Provide the [X, Y] coordinate of the cell's center where the given text is located.  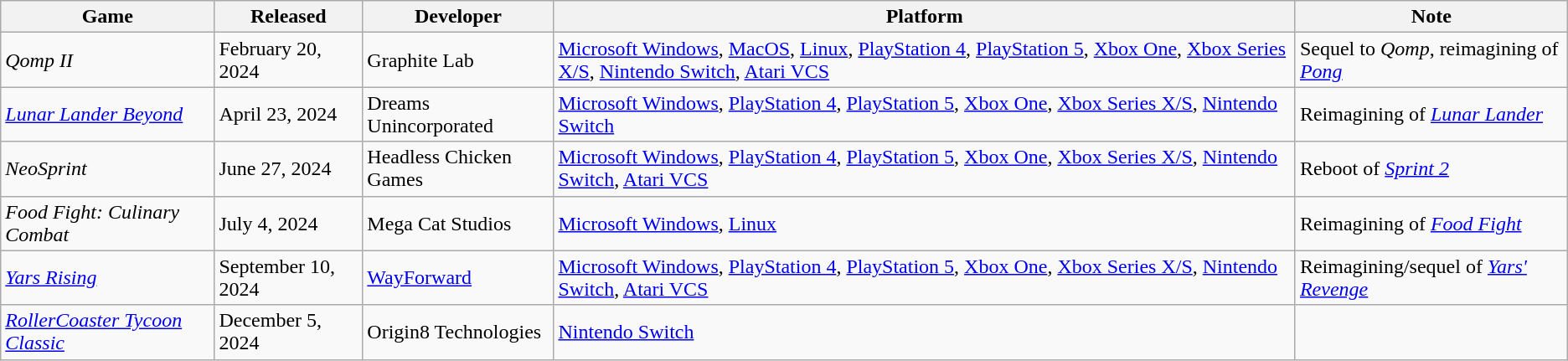
Reimagining/sequel of Yars' Revenge [1431, 278]
Platform [925, 17]
NeoSprint [107, 169]
Yars Rising [107, 278]
Mega Cat Studios [458, 223]
Nintendo Switch [925, 332]
Note [1431, 17]
Reboot of Sprint 2 [1431, 169]
Game [107, 17]
Food Fight: Culinary Combat [107, 223]
Lunar Lander Beyond [107, 114]
Graphite Lab [458, 60]
Headless Chicken Games [458, 169]
Dreams Unincorporated [458, 114]
Qomp II [107, 60]
December 5, 2024 [288, 332]
WayForward [458, 278]
Sequel to Qomp, reimagining of Pong [1431, 60]
Microsoft Windows, MacOS, Linux, PlayStation 4, PlayStation 5, Xbox One, Xbox Series X/S, Nintendo Switch, Atari VCS [925, 60]
Microsoft Windows, PlayStation 4, PlayStation 5, Xbox One, Xbox Series X/S, Nintendo Switch [925, 114]
February 20, 2024 [288, 60]
Origin8 Technologies [458, 332]
September 10, 2024 [288, 278]
July 4, 2024 [288, 223]
Microsoft Windows, Linux [925, 223]
Developer [458, 17]
Reimagining of Food Fight [1431, 223]
June 27, 2024 [288, 169]
RollerCoaster Tycoon Classic [107, 332]
Released [288, 17]
Reimagining of Lunar Lander [1431, 114]
April 23, 2024 [288, 114]
